Locate the cell with the specified text and output its (x, y) center coordinate. 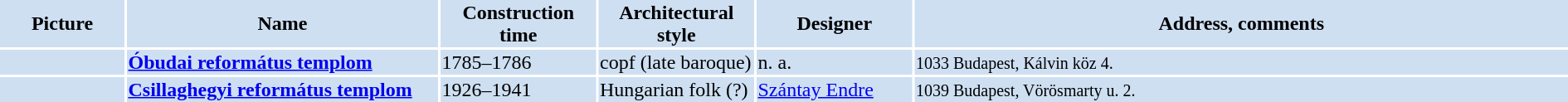
Szántay Endre (835, 90)
1039 Budapest, Vörösmarty u. 2. (1241, 90)
Óbudai református templom (282, 62)
n. a. (835, 62)
1033 Budapest, Kálvin köz 4. (1241, 62)
Name (282, 23)
Address, comments (1241, 23)
Hungarian folk (?) (677, 90)
Picture (62, 23)
Construction time (519, 23)
copf (late baroque) (677, 62)
Csillaghegyi református templom (282, 90)
1785–1786 (519, 62)
Architectural style (677, 23)
1926–1941 (519, 90)
Designer (835, 23)
